Detect which cell encompasses the target text, then output its (x, y) center coordinate. 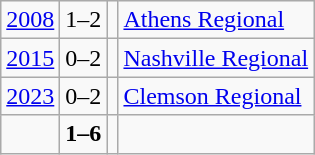
2023 (30, 96)
Clemson Regional (216, 96)
Nashville Regional (216, 58)
2008 (30, 20)
2015 (30, 58)
1–2 (84, 20)
Athens Regional (216, 20)
1–6 (84, 134)
